Find where the given text appears and provide that cell's center as [X, Y] coordinate. 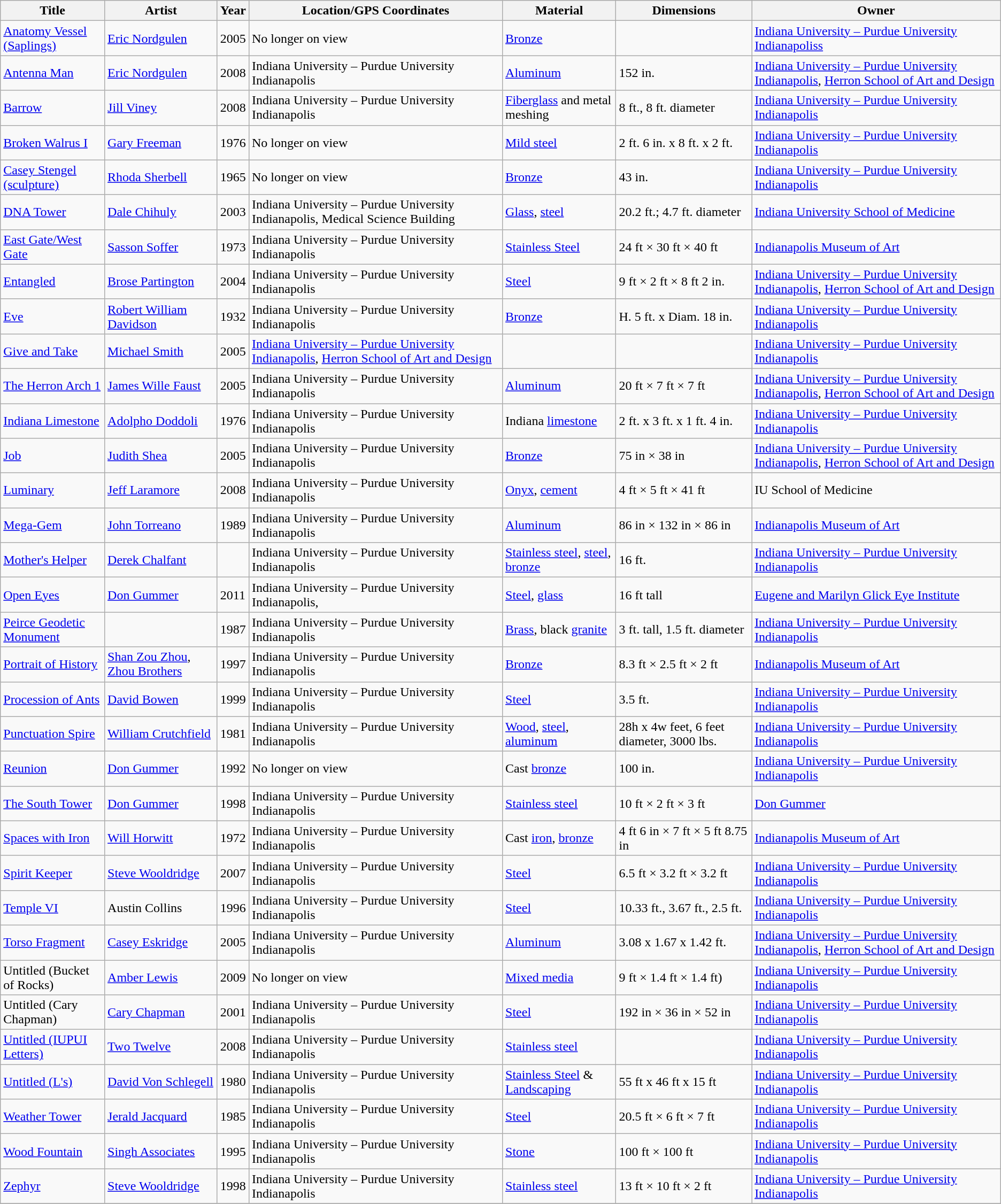
2001 [233, 1013]
4 ft 6 in × 7 ft × 5 ft 8.75 in [684, 838]
Untitled (IUPUI Letters) [52, 1047]
8.3 ft × 2.5 ft × 2 ft [684, 664]
The South Tower [52, 803]
David Von Schlegell [161, 1082]
Barrow [52, 108]
Brass, black granite [559, 630]
13 ft × 10 ft × 2 ft [684, 1186]
Open Eyes [52, 595]
Casey Eskridge [161, 942]
43 in. [684, 177]
86 in × 132 in × 86 in [684, 525]
Fiberglass and metal meshing [559, 108]
8 ft., 8 ft. diameter [684, 108]
Onyx, cement [559, 491]
100 in. [684, 769]
Eve [52, 317]
6.5 ft × 3.2 ft × 3.2 ft [684, 873]
Indiana limestone [559, 420]
Glass, steel [559, 212]
192 in × 36 in × 52 in [684, 1013]
Antenna Man [52, 73]
1999 [233, 699]
Untitled (Cary Chapman) [52, 1013]
Mother's Helper [52, 560]
H. 5 ft. x Diam. 18 in. [684, 317]
Shan Zou Zhou, Zhou Brothers [161, 664]
Eugene and Marilyn Glick Eye Institute [876, 595]
Austin Collins [161, 908]
Reunion [52, 769]
20 ft × 7 ft × 7 ft [684, 386]
Owner [876, 11]
1965 [233, 177]
Punctuation Spire [52, 734]
9 ft × 1.4 ft × 1.4 ft) [684, 977]
Mega-Gem [52, 525]
The Herron Arch 1 [52, 386]
Adolpho Doddoli [161, 420]
DNA Tower [52, 212]
Will Horwitt [161, 838]
Torso Fragment [52, 942]
East Gate/West Gate [52, 247]
Two Twelve [161, 1047]
9 ft × 2 ft × 8 ft 2 in. [684, 281]
Portrait of History [52, 664]
Indiana University – Purdue University Indianapoliss [876, 38]
Jill Viney [161, 108]
Sasson Soffer [161, 247]
David Bowen [161, 699]
Mixed media [559, 977]
1972 [233, 838]
1995 [233, 1152]
Anatomy Vessel (Saplings) [52, 38]
Robert William Davidson [161, 317]
Cast bronze [559, 769]
2007 [233, 873]
3 ft. tall, 1.5 ft. diameter [684, 630]
24 ft × 30 ft × 40 ft [684, 247]
Indiana University School of Medicine [876, 212]
Broken Walrus I [52, 142]
Title [52, 11]
1996 [233, 908]
Jerald Jacquard [161, 1116]
Cary Chapman [161, 1013]
28h x 4w feet, 6 feet diameter, 3000 lbs. [684, 734]
Untitled (L's) [52, 1082]
4 ft × 5 ft × 41 ft [684, 491]
Job [52, 456]
Amber Lewis [161, 977]
3.08 x 1.67 x 1.42 ft. [684, 942]
1932 [233, 317]
Michael Smith [161, 351]
Wood, steel, aluminum [559, 734]
1981 [233, 734]
IU School of Medicine [876, 491]
2 ft. 6 in. x 8 ft. x 2 ft. [684, 142]
75 in × 38 in [684, 456]
Luminary [52, 491]
Derek Chalfant [161, 560]
2 ft. x 3 ft. x 1 ft. 4 in. [684, 420]
Spaces with Iron [52, 838]
Stainless steel, steel, bronze [559, 560]
55 ft x 46 ft x 15 ft [684, 1082]
Indiana Limestone [52, 420]
20.5 ft × 6 ft × 7 ft [684, 1116]
Weather Tower [52, 1116]
John Torreano [161, 525]
Stainless Steel & Landscaping [559, 1082]
Entangled [52, 281]
1980 [233, 1082]
Judith Shea [161, 456]
Rhoda Sherbell [161, 177]
Singh Associates [161, 1152]
Material [559, 11]
16 ft tall [684, 595]
1985 [233, 1116]
Dale Chihuly [161, 212]
100 ft × 100 ft [684, 1152]
Steel, glass [559, 595]
Jeff Laramore [161, 491]
Indiana University – Purdue University Indianapolis, Medical Science Building [375, 212]
Indiana University – Purdue University Indianapolis, [375, 595]
Peirce Geodetic Monument [52, 630]
2009 [233, 977]
Location/GPS Coordinates [375, 11]
Mild steel [559, 142]
Year [233, 11]
16 ft. [684, 560]
20.2 ft.; 4.7 ft. diameter [684, 212]
1997 [233, 664]
Spirit Keeper [52, 873]
Dimensions [684, 11]
1973 [233, 247]
Procession of Ants [52, 699]
Untitled (Bucket of Rocks) [52, 977]
Stone [559, 1152]
2011 [233, 595]
1992 [233, 769]
Zephyr [52, 1186]
Stainless Steel [559, 247]
Artist [161, 11]
James Wille Faust [161, 386]
Brose Partington [161, 281]
10.33 ft., 3.67 ft., 2.5 ft. [684, 908]
10 ft × 2 ft × 3 ft [684, 803]
Wood Fountain [52, 1152]
William Crutchfield [161, 734]
1989 [233, 525]
2004 [233, 281]
152 in. [684, 73]
1987 [233, 630]
Give and Take [52, 351]
Casey Stengel (sculpture) [52, 177]
3.5 ft. [684, 699]
Gary Freeman [161, 142]
Temple VI [52, 908]
Cast iron, bronze [559, 838]
2003 [233, 212]
